Return the [X, Y] coordinate for the center point of the cell that contains the specified text.  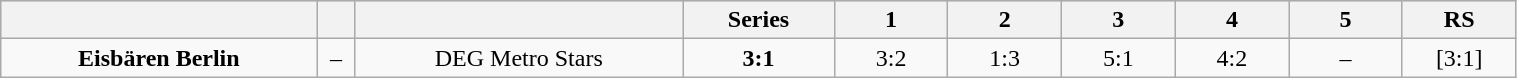
4 [1232, 20]
1 [891, 20]
RS [1459, 20]
DEG Metro Stars [519, 58]
3 [1119, 20]
3:2 [891, 58]
5:1 [1119, 58]
3:1 [759, 58]
1:3 [1005, 58]
4:2 [1232, 58]
2 [1005, 20]
5 [1346, 20]
Series [759, 20]
[3:1] [1459, 58]
Eisbären Berlin [159, 58]
